Detect which cell encompasses the target text, then output its [X, Y] center coordinate. 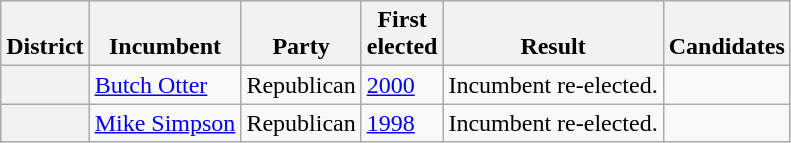
Result [553, 34]
Candidates [726, 34]
1998 [402, 123]
Incumbent [165, 34]
2000 [402, 85]
Party [301, 34]
Firstelected [402, 34]
District [45, 34]
Butch Otter [165, 85]
Mike Simpson [165, 123]
